Determine the [x, y] coordinate at the center of the cell enclosing the given text.  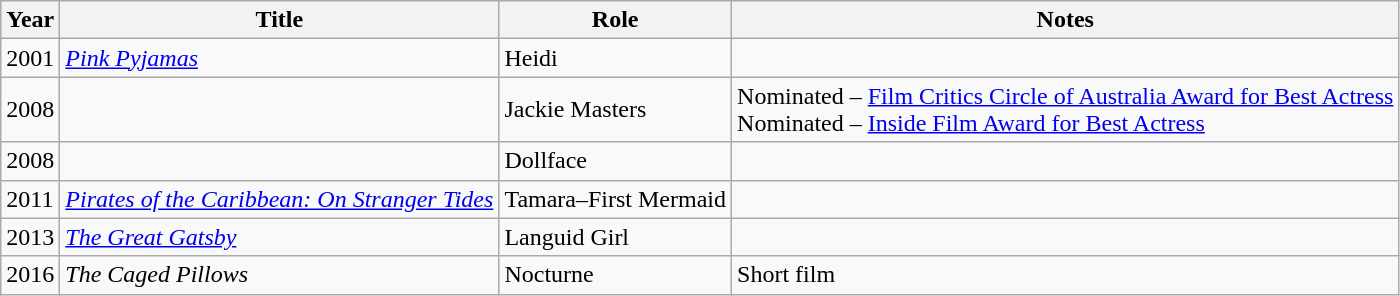
Short film [1066, 275]
Languid Girl [616, 237]
Pirates of the Caribbean: On Stranger Tides [280, 199]
Role [616, 20]
Title [280, 20]
Notes [1066, 20]
2011 [30, 199]
Year [30, 20]
The Great Gatsby [280, 237]
2001 [30, 58]
2016 [30, 275]
Pink Pyjamas [280, 58]
Nominated – Film Critics Circle of Australia Award for Best ActressNominated – Inside Film Award for Best Actress [1066, 110]
The Caged Pillows [280, 275]
2013 [30, 237]
Nocturne [616, 275]
Dollface [616, 161]
Jackie Masters [616, 110]
Heidi [616, 58]
Tamara–First Mermaid [616, 199]
